Extract the [x, y] coordinate from the center of the cell holding the provided text.  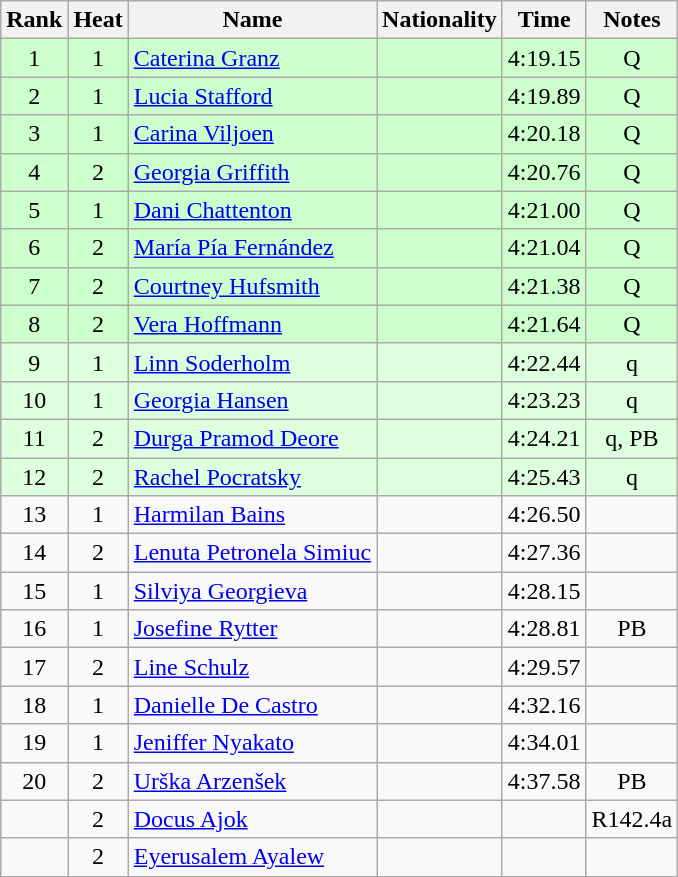
Danielle De Castro [252, 705]
4:22.44 [544, 362]
Nationality [440, 20]
8 [34, 324]
4:28.15 [544, 591]
Urška Arzenšek [252, 781]
Lucia Stafford [252, 96]
4:27.36 [544, 553]
3 [34, 134]
4:21.38 [544, 286]
4:29.57 [544, 667]
Durga Pramod Deore [252, 438]
12 [34, 477]
9 [34, 362]
4:21.00 [544, 210]
Vera Hoffmann [252, 324]
Harmilan Bains [252, 515]
4:34.01 [544, 743]
10 [34, 400]
Rank [34, 20]
Heat [98, 20]
Jeniffer Nyakato [252, 743]
Docus Ajok [252, 819]
Linn Soderholm [252, 362]
13 [34, 515]
4:20.18 [544, 134]
20 [34, 781]
15 [34, 591]
Notes [632, 20]
19 [34, 743]
Rachel Pocratsky [252, 477]
6 [34, 248]
4:26.50 [544, 515]
Courtney Hufsmith [252, 286]
4:20.76 [544, 172]
4 [34, 172]
4:21.64 [544, 324]
17 [34, 667]
4:24.21 [544, 438]
Carina Viljoen [252, 134]
4:21.04 [544, 248]
4:19.89 [544, 96]
11 [34, 438]
Line Schulz [252, 667]
4:23.23 [544, 400]
Josefine Rytter [252, 629]
4:25.43 [544, 477]
14 [34, 553]
Silviya Georgieva [252, 591]
Eyerusalem Ayalew [252, 857]
Time [544, 20]
Lenuta Petronela Simiuc [252, 553]
5 [34, 210]
4:37.58 [544, 781]
Name [252, 20]
4:19.15 [544, 58]
Dani Chattenton [252, 210]
R142.4a [632, 819]
Georgia Griffith [252, 172]
4:28.81 [544, 629]
7 [34, 286]
q, PB [632, 438]
16 [34, 629]
Georgia Hansen [252, 400]
18 [34, 705]
Caterina Granz [252, 58]
4:32.16 [544, 705]
María Pía Fernández [252, 248]
